Provide the [X, Y] coordinate of the cell's center where the given text is located.  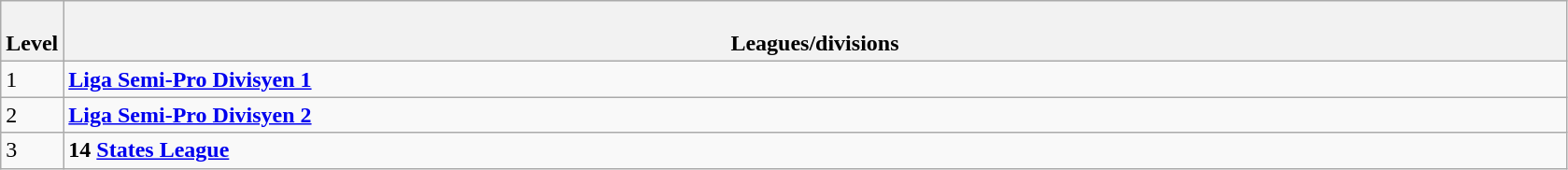
14 States League [814, 150]
1 [32, 79]
Liga Semi-Pro Divisyen 1 [814, 79]
2 [32, 115]
3 [32, 150]
Leagues/divisions [814, 32]
Level [32, 32]
Liga Semi-Pro Divisyen 2 [814, 115]
